Scan for the cell matching the given text and deliver its (x, y) coordinate at center. 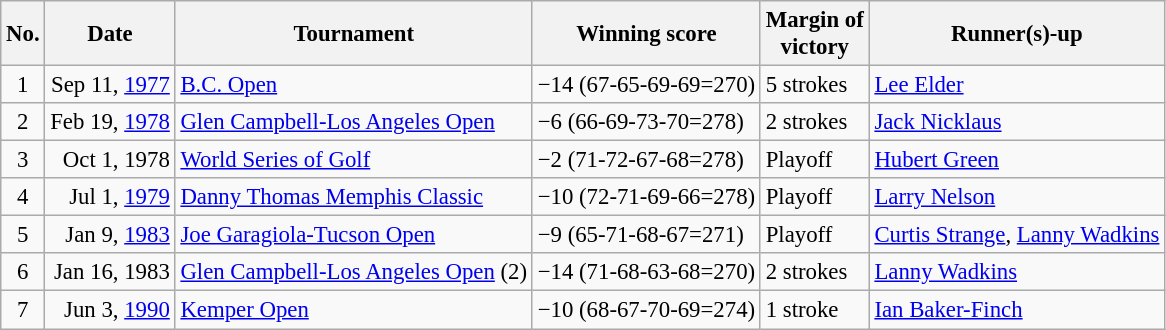
4 (23, 197)
Jan 16, 1983 (110, 273)
Winning score (646, 34)
7 (23, 310)
Curtis Strange, Lanny Wadkins (1017, 235)
Date (110, 34)
Jun 3, 1990 (110, 310)
−10 (72-71-69-66=278) (646, 197)
3 (23, 160)
Danny Thomas Memphis Classic (354, 197)
Tournament (354, 34)
Runner(s)-up (1017, 34)
No. (23, 34)
Ian Baker-Finch (1017, 310)
5 (23, 235)
Lanny Wadkins (1017, 273)
Glen Campbell-Los Angeles Open (354, 122)
Oct 1, 1978 (110, 160)
−2 (71-72-67-68=278) (646, 160)
Feb 19, 1978 (110, 122)
6 (23, 273)
−10 (68-67-70-69=274) (646, 310)
−14 (67-65-69-69=270) (646, 85)
2 (23, 122)
Joe Garagiola-Tucson Open (354, 235)
Glen Campbell-Los Angeles Open (2) (354, 273)
−14 (71-68-63-68=270) (646, 273)
−9 (65-71-68-67=271) (646, 235)
Larry Nelson (1017, 197)
1 stroke (814, 310)
B.C. Open (354, 85)
5 strokes (814, 85)
Jan 9, 1983 (110, 235)
Jul 1, 1979 (110, 197)
−6 (66-69-73-70=278) (646, 122)
Sep 11, 1977 (110, 85)
Margin ofvictory (814, 34)
1 (23, 85)
World Series of Golf (354, 160)
Lee Elder (1017, 85)
Kemper Open (354, 310)
Hubert Green (1017, 160)
Jack Nicklaus (1017, 122)
